Extract the (X, Y) coordinate from the center of the cell holding the provided text.  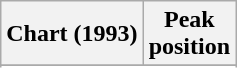
Chart (1993) (72, 34)
Peakposition (189, 34)
